Output the [X, Y] coordinate of the center of the cell containing the given text.  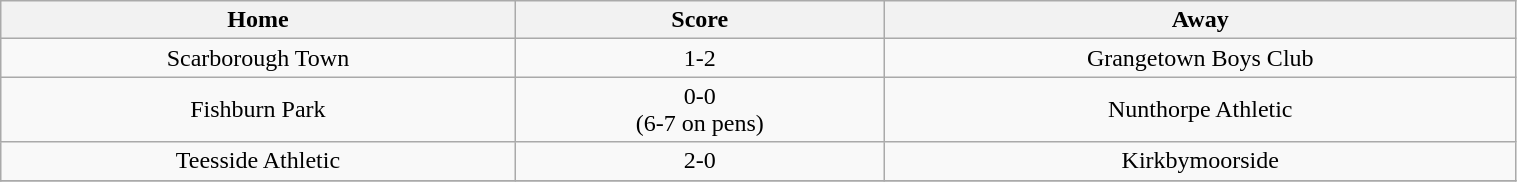
Nunthorpe Athletic [1200, 110]
Grangetown Boys Club [1200, 58]
0-0(6-7 on pens) [700, 110]
Score [700, 20]
Kirkbymoorside [1200, 161]
Away [1200, 20]
Home [258, 20]
Fishburn Park [258, 110]
Teesside Athletic [258, 161]
1-2 [700, 58]
2-0 [700, 161]
Scarborough Town [258, 58]
